Capture the cell that displays the provided text and extract its [X, Y] central coordinate. 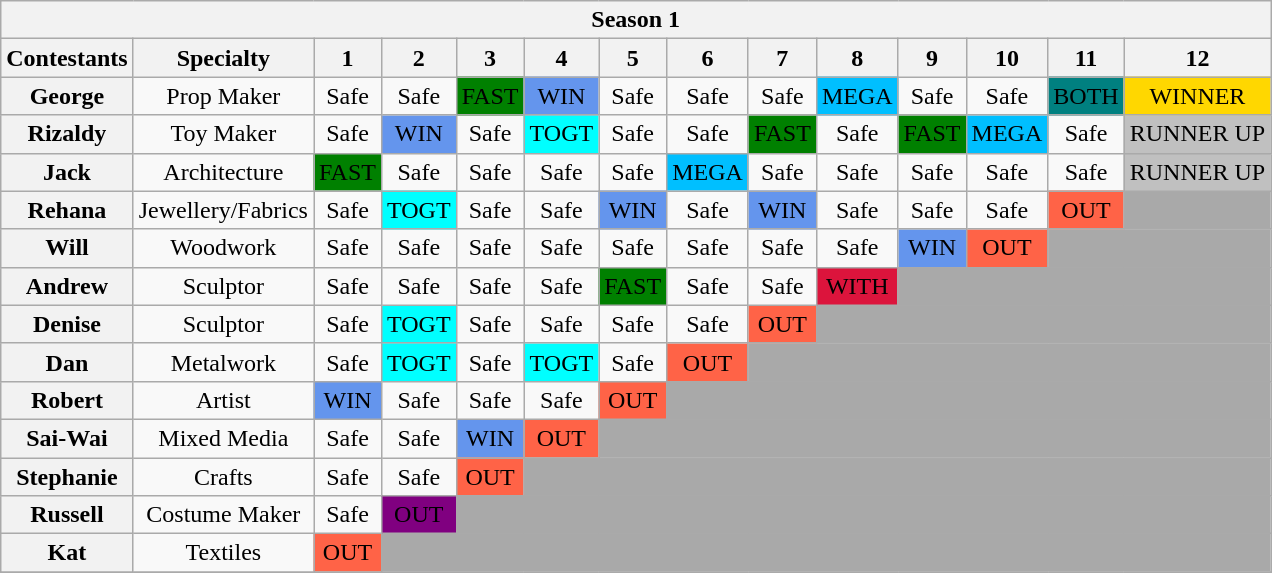
WITH [857, 286]
4 [562, 58]
Prop Maker [223, 96]
11 [1086, 58]
Kat [67, 553]
BOTH [1086, 96]
Toy Maker [223, 134]
Rehana [67, 210]
12 [1197, 58]
3 [490, 58]
8 [857, 58]
Denise [67, 324]
5 [633, 58]
Textiles [223, 553]
Mixed Media [223, 438]
9 [932, 58]
Costume Maker [223, 515]
Dan [67, 362]
Russell [67, 515]
Woodwork [223, 248]
10 [1007, 58]
Rizaldy [67, 134]
Jack [67, 172]
1 [348, 58]
Sai-Wai [67, 438]
WINNER [1197, 96]
2 [418, 58]
Season 1 [636, 20]
Metalwork [223, 362]
6 [708, 58]
7 [782, 58]
Artist [223, 400]
Crafts [223, 477]
George [67, 96]
Andrew [67, 286]
Specialty [223, 58]
Robert [67, 400]
Jewellery/Fabrics [223, 210]
Stephanie [67, 477]
Contestants [67, 58]
Architecture [223, 172]
Will [67, 248]
